Return the (x, y) coordinate for the center point of the cell that contains the specified text.  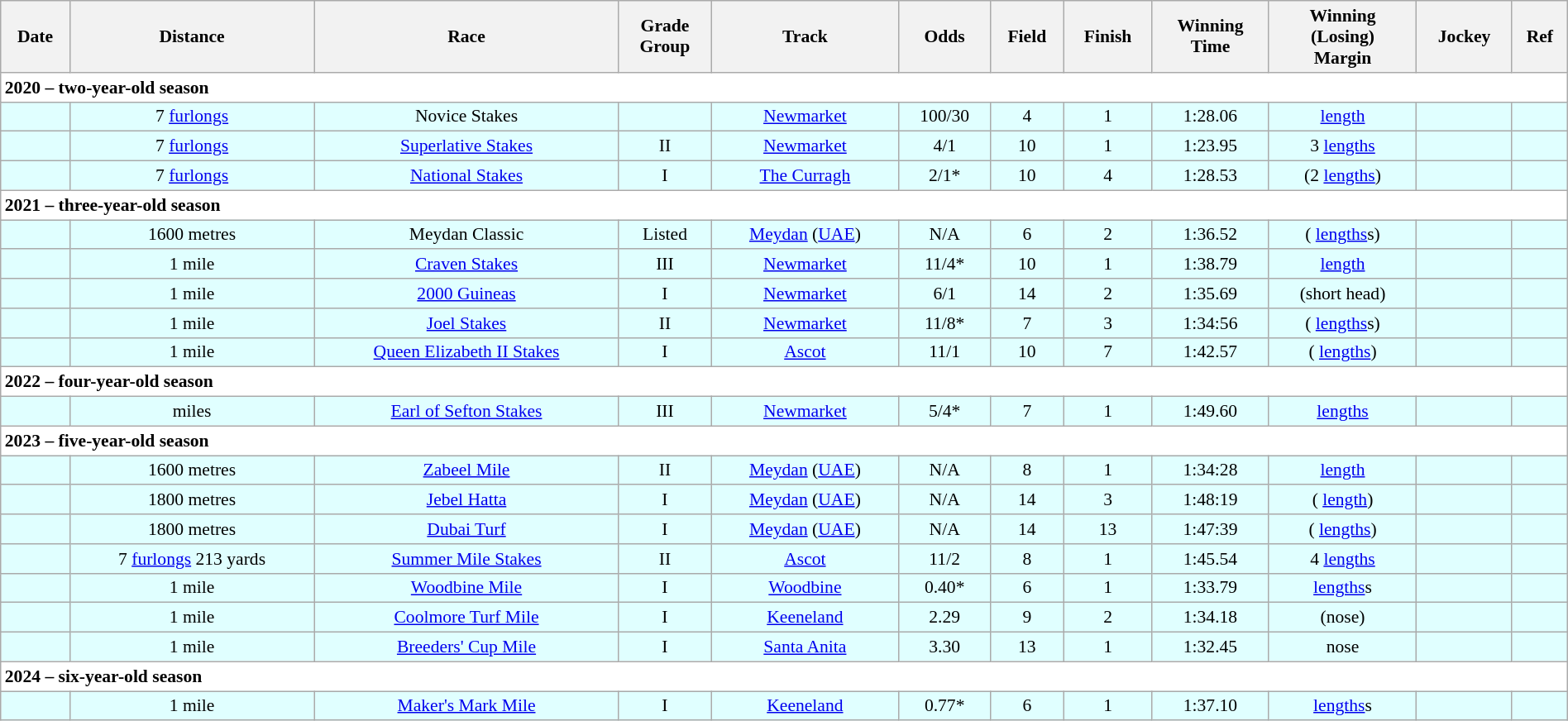
Santa Anita (806, 647)
Queen Elizabeth II Stakes (466, 352)
5/4* (944, 412)
9 (1027, 618)
2021 – three-year-old season (784, 205)
Woodbine (806, 588)
Maker's Mark Mile (466, 706)
Field (1027, 36)
1:32.45 (1211, 647)
7 furlongs 213 yards (192, 559)
1:38.79 (1211, 265)
3.30 (944, 647)
1:37.10 (1211, 706)
4/1 (944, 146)
1:33.79 (1211, 588)
11/4* (944, 265)
1:48:19 (1211, 500)
Ref (1540, 36)
Odds (944, 36)
Meydan Classic (466, 235)
11/1 (944, 352)
0.40* (944, 588)
1:34.18 (1211, 618)
2000 Guineas (466, 294)
Jebel Hatta (466, 500)
WinningTime (1211, 36)
0.77* (944, 706)
1:28.53 (1211, 176)
2024 – six-year-old season (784, 676)
The Curragh (806, 176)
miles (192, 412)
Breeders' Cup Mile (466, 647)
6/1 (944, 294)
Jockey (1465, 36)
(short head) (1343, 294)
4 lengths (1343, 559)
2022 – four-year-old season (784, 382)
1:34:56 (1211, 323)
(nose) (1343, 618)
1:34:28 (1211, 470)
Craven Stakes (466, 265)
Coolmore Turf Mile (466, 618)
Distance (192, 36)
Summer Mile Stakes (466, 559)
Finish (1107, 36)
1:36.52 (1211, 235)
1:42.57 (1211, 352)
1:45.54 (1211, 559)
Novice Stakes (466, 117)
Listed (665, 235)
Woodbine Mile (466, 588)
1:49.60 (1211, 412)
11/8* (944, 323)
Winning(Losing)Margin (1343, 36)
Race (466, 36)
2/1* (944, 176)
( length) (1343, 500)
lengths (1343, 412)
1:28.06 (1211, 117)
100/30 (944, 117)
2023 – five-year-old season (784, 441)
Superlative Stakes (466, 146)
11/2 (944, 559)
National Stakes (466, 176)
Track (806, 36)
2.29 (944, 618)
Joel Stakes (466, 323)
Date (36, 36)
Earl of Sefton Stakes (466, 412)
Dubai Turf (466, 529)
(2 lengths) (1343, 176)
1:47:39 (1211, 529)
Zabeel Mile (466, 470)
nose (1343, 647)
2020 – two-year-old season (784, 88)
3 lengths (1343, 146)
1:23.95 (1211, 146)
1:35.69 (1211, 294)
GradeGroup (665, 36)
